Scan for the cell matching the given text and deliver its (x, y) coordinate at center. 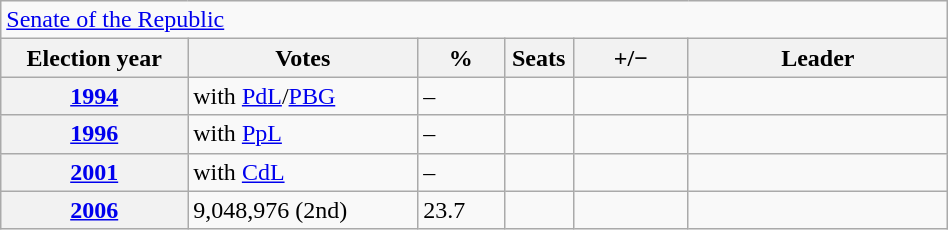
with CdL (303, 172)
Senate of the Republic (474, 20)
Seats (538, 58)
9,048,976 (2nd) (303, 210)
Leader (818, 58)
Election year (94, 58)
2006 (94, 210)
1994 (94, 96)
23.7 (461, 210)
% (461, 58)
Votes (303, 58)
1996 (94, 134)
with PdL/PBG (303, 96)
with PpL (303, 134)
+/− (630, 58)
2001 (94, 172)
